From the cell containing the given text, extract its center point as [x, y] coordinate. 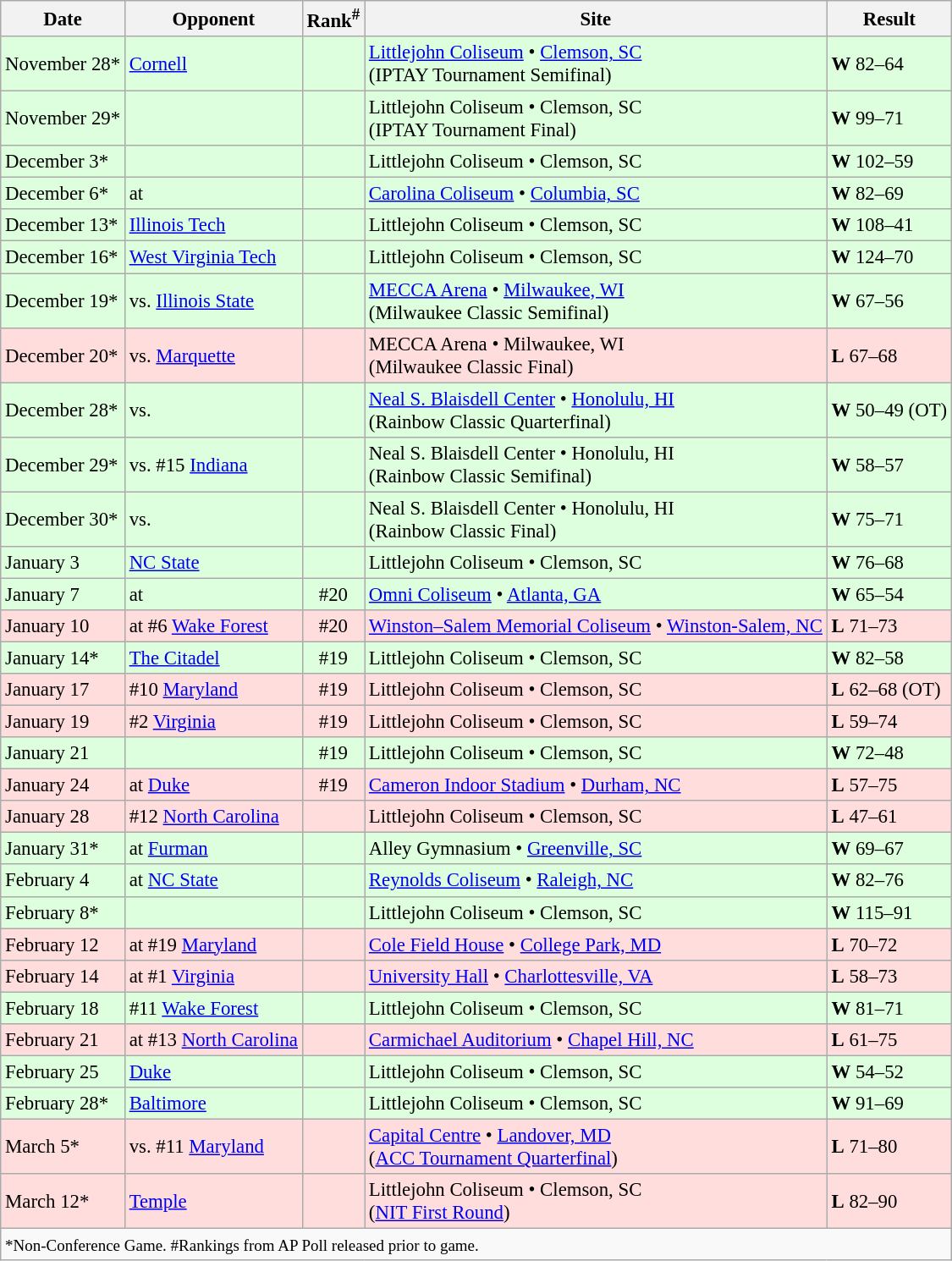
February 14 [63, 976]
W 82–69 [889, 194]
February 21 [63, 1040]
Omni Coliseum • Atlanta, GA [596, 594]
L 71–73 [889, 626]
at #19 Maryland [213, 944]
December 20* [63, 355]
W 82–76 [889, 881]
W 91–69 [889, 1104]
Temple [213, 1202]
February 8* [63, 912]
November 29* [63, 118]
L 57–75 [889, 785]
L 58–73 [889, 976]
January 31* [63, 849]
L 82–90 [889, 1202]
February 12 [63, 944]
#10 Maryland [213, 690]
*Non-Conference Game. #Rankings from AP Poll released prior to game. [476, 1245]
at NC State [213, 881]
NC State [213, 563]
January 19 [63, 722]
December 29* [63, 464]
vs. Illinois State [213, 301]
February 25 [63, 1071]
L 71–80 [889, 1146]
Capital Centre • Landover, MD(ACC Tournament Quarterfinal) [596, 1146]
W 65–54 [889, 594]
Date [63, 19]
Neal S. Blaisdell Center • Honolulu, HI(Rainbow Classic Semifinal) [596, 464]
November 28* [63, 64]
W 75–71 [889, 520]
Carmichael Auditorium • Chapel Hill, NC [596, 1040]
W 102–59 [889, 162]
MECCA Arena • Milwaukee, WI(Milwaukee Classic Final) [596, 355]
L 61–75 [889, 1040]
vs. #15 Indiana [213, 464]
February 28* [63, 1104]
W 69–67 [889, 849]
W 108–41 [889, 226]
West Virginia Tech [213, 257]
Alley Gymnasium • Greenville, SC [596, 849]
December 3* [63, 162]
W 54–52 [889, 1071]
February 18 [63, 1008]
January 7 [63, 594]
L 67–68 [889, 355]
Site [596, 19]
Reynolds Coliseum • Raleigh, NC [596, 881]
vs. #11 Maryland [213, 1146]
December 16* [63, 257]
Duke [213, 1071]
December 6* [63, 194]
W 124–70 [889, 257]
at #1 Virginia [213, 976]
Cole Field House • College Park, MD [596, 944]
at #6 Wake Forest [213, 626]
December 19* [63, 301]
#11 Wake Forest [213, 1008]
vs. Marquette [213, 355]
L 47–61 [889, 817]
Littlejohn Coliseum • Clemson, SC(NIT First Round) [596, 1202]
January 3 [63, 563]
W 72–48 [889, 753]
W 99–71 [889, 118]
Cornell [213, 64]
Cameron Indoor Stadium • Durham, NC [596, 785]
January 10 [63, 626]
W 50–49 (OT) [889, 410]
December 28* [63, 410]
Result [889, 19]
Littlejohn Coliseum • Clemson, SC(IPTAY Tournament Final) [596, 118]
L 70–72 [889, 944]
January 17 [63, 690]
Winston–Salem Memorial Coliseum • Winston-Salem, NC [596, 626]
MECCA Arena • Milwaukee, WI(Milwaukee Classic Semifinal) [596, 301]
December 13* [63, 226]
W 81–71 [889, 1008]
#2 Virginia [213, 722]
W 67–56 [889, 301]
University Hall • Charlottesville, VA [596, 976]
W 82–64 [889, 64]
February 4 [63, 881]
at #13 North Carolina [213, 1040]
January 14* [63, 658]
March 5* [63, 1146]
W 76–68 [889, 563]
Neal S. Blaisdell Center • Honolulu, HI(Rainbow Classic Final) [596, 520]
Illinois Tech [213, 226]
Littlejohn Coliseum • Clemson, SC(IPTAY Tournament Semifinal) [596, 64]
Neal S. Blaisdell Center • Honolulu, HI(Rainbow Classic Quarterfinal) [596, 410]
The Citadel [213, 658]
Opponent [213, 19]
L 59–74 [889, 722]
W 82–58 [889, 658]
W 58–57 [889, 464]
March 12* [63, 1202]
at Duke [213, 785]
January 21 [63, 753]
Rank# [333, 19]
W 115–91 [889, 912]
January 28 [63, 817]
#12 North Carolina [213, 817]
L 62–68 (OT) [889, 690]
December 30* [63, 520]
Baltimore [213, 1104]
Carolina Coliseum • Columbia, SC [596, 194]
January 24 [63, 785]
at Furman [213, 849]
